Detect which cell encompasses the target text, then output its (x, y) center coordinate. 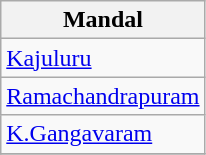
K.Gangavaram (103, 134)
Kajuluru (103, 58)
Mandal (103, 20)
Ramachandrapuram (103, 96)
